Provide the (X, Y) coordinate of the cell's center where the given text is located.  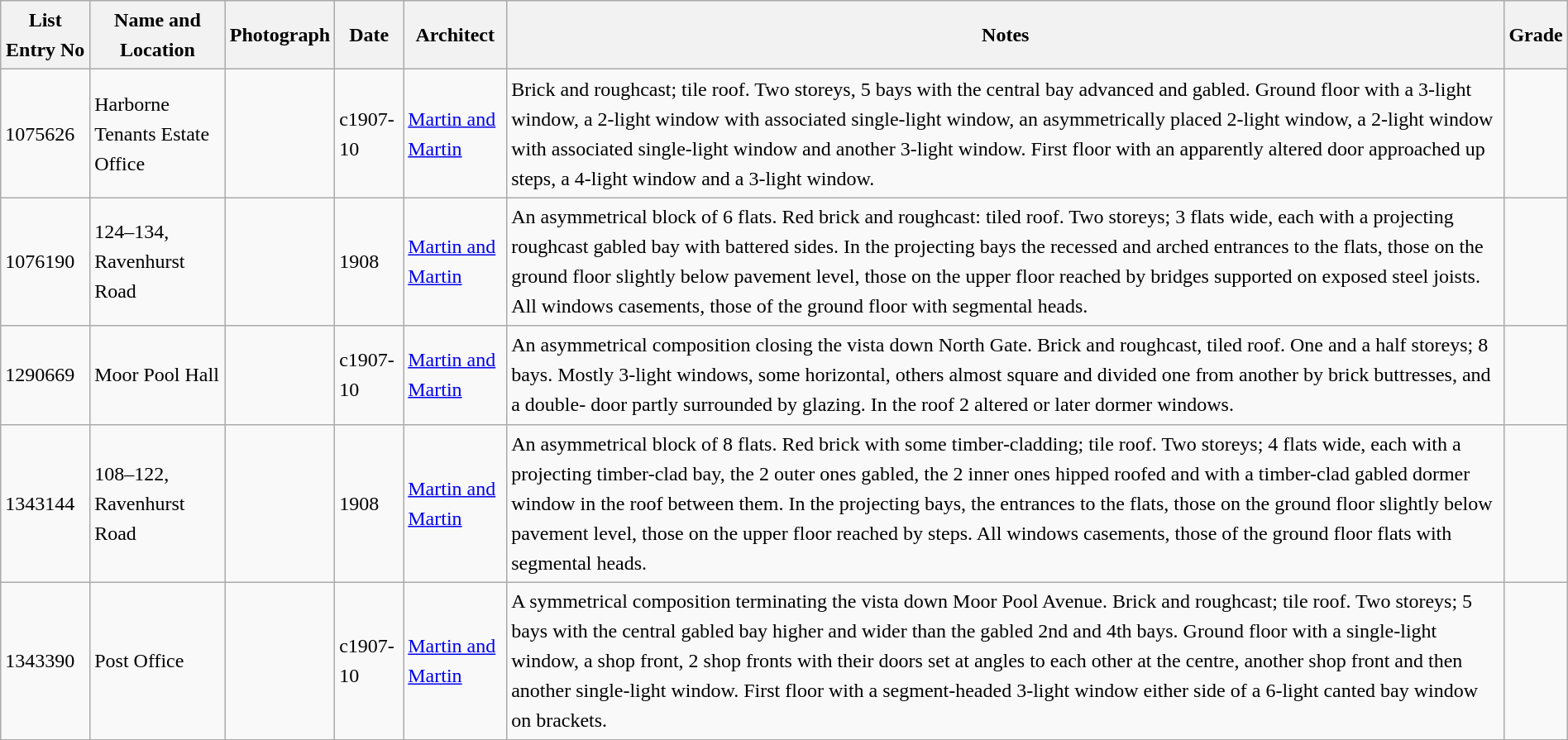
1343390 (45, 661)
Post Office (158, 661)
1343144 (45, 503)
1076190 (45, 261)
Photograph (280, 35)
1075626 (45, 134)
124–134, Ravenhurst Road (158, 261)
Grade (1536, 35)
1290669 (45, 375)
List Entry No (45, 35)
Notes (1006, 35)
108–122, Ravenhurst Road (158, 503)
Moor Pool Hall (158, 375)
Harborne Tenants Estate Office (158, 134)
Name and Location (158, 35)
Date (369, 35)
Architect (455, 35)
